Return (X, Y) of the center of cell containing provided text 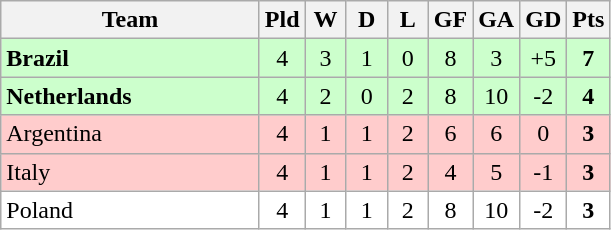
GF (450, 20)
Argentina (130, 134)
GA (496, 20)
Netherlands (130, 96)
Pts (588, 20)
L (408, 20)
+5 (544, 58)
5 (496, 172)
Italy (130, 172)
Poland (130, 210)
Brazil (130, 58)
Team (130, 20)
-1 (544, 172)
7 (588, 58)
Pld (282, 20)
GD (544, 20)
D (366, 20)
W (326, 20)
